Scan for the cell matching the given text and deliver its (X, Y) coordinate at center. 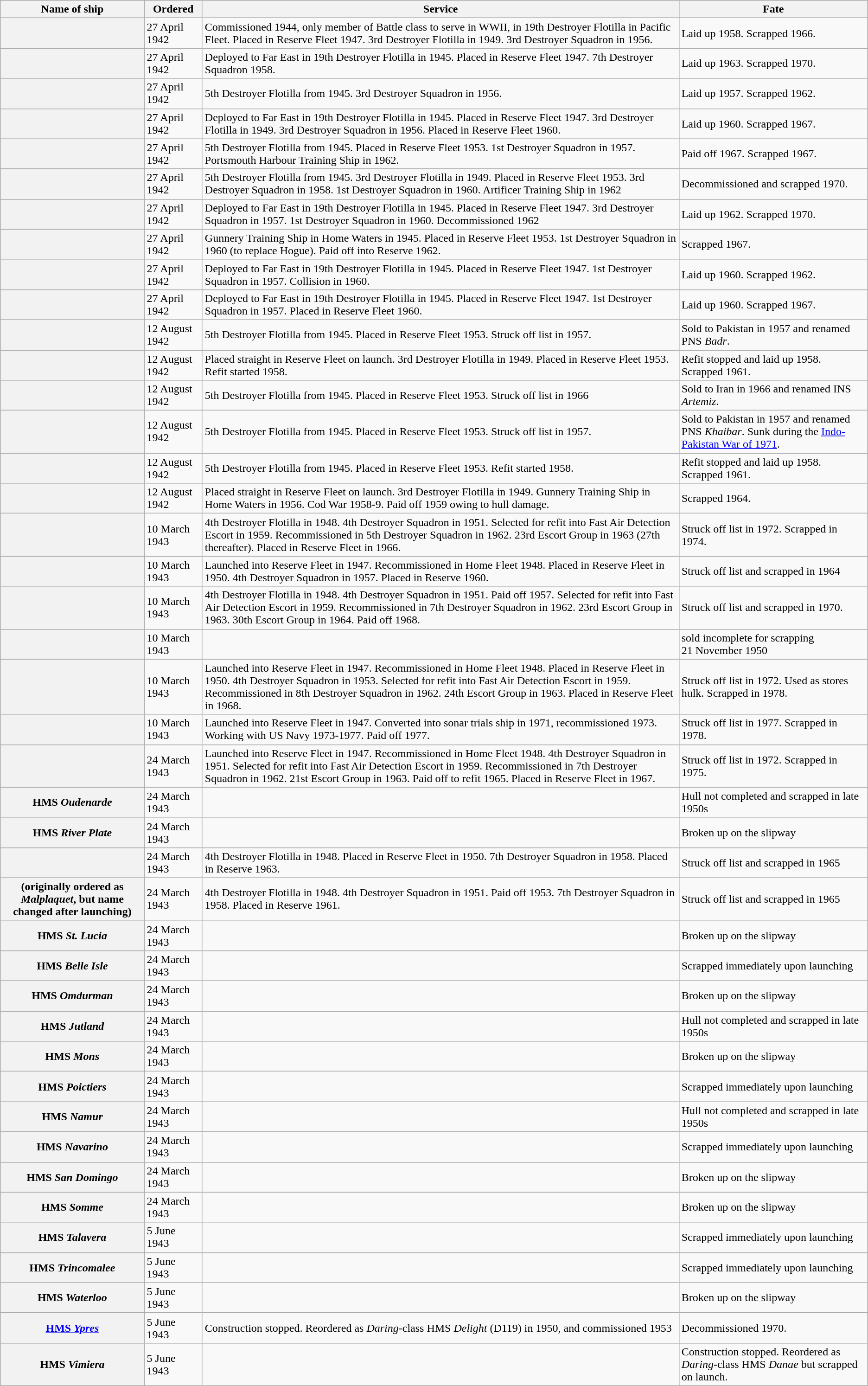
Decommissioned 1970. (773, 1328)
Placed straight in Reserve Fleet on launch. 3rd Destroyer Flotilla in 1949. Placed in Reserve Fleet 1953. Refit started 1958. (440, 365)
HMS Ypres (72, 1328)
Construction stopped. Reordered as Daring-class HMS Danae but scrapped on launch. (773, 1364)
HMS River Plate (72, 832)
HMS Omdurman (72, 996)
Construction stopped. Reordered as Daring-class HMS Delight (D119) in 1950, and commissioned 1953 (440, 1328)
(originally ordered as Malplaquet, but name changed after launching) (72, 899)
Laid up 1957. Scrapped 1962. (773, 94)
sold incomplete for scrapping 21 November 1950 (773, 644)
HMS Belle Isle (72, 966)
Name of ship (72, 9)
Struck off list in 1977. Scrapped in 1978. (773, 729)
HMS St. Lucia (72, 935)
5th Destroyer Flotilla from 1945. Placed in Reserve Fleet 1953. Refit started 1958. (440, 468)
Laid up 1963. Scrapped 1970. (773, 63)
Struck off list and scrapped in 1970. (773, 608)
Laid up 1960. Scrapped 1962. (773, 275)
Struck off list in 1972. Scrapped in 1974. (773, 535)
Decommissioned and scrapped 1970. (773, 184)
Sold to Pakistan in 1957 and renamed PNS Badr. (773, 335)
Deployed to Far East in 19th Destroyer Flotilla in 1945. Placed in Reserve Fleet 1947. 1st Destroyer Squadron in 1957. Collision in 1960. (440, 275)
HMS Oudenarde (72, 802)
Deployed to Far East in 19th Destroyer Flotilla in 1945. Placed in Reserve Fleet 1947. 7th Destroyer Squadron 1958. (440, 63)
HMS Trincomalee (72, 1267)
Scrapped 1967. (773, 244)
HMS Talavera (72, 1238)
Fate (773, 9)
HMS Waterloo (72, 1298)
Laid up 1962. Scrapped 1970. (773, 214)
HMS Namur (72, 1117)
Laid up 1958. Scrapped 1966. (773, 33)
Deployed to Far East in 19th Destroyer Flotilla in 1945. Placed in Reserve Fleet 1947. 1st Destroyer Squadron in 1957. Placed in Reserve Fleet 1960. (440, 304)
5th Destroyer Flotilla from 1945. 3rd Destroyer Squadron in 1956. (440, 94)
HMS Somme (72, 1207)
Struck off list in 1972. Used as stores hulk. Scrapped in 1978. (773, 687)
HMS Mons (72, 1057)
Struck off list in 1972. Scrapped in 1975. (773, 766)
HMS Navarino (72, 1147)
Struck off list and scrapped in 1964 (773, 571)
5th Destroyer Flotilla from 1945. Placed in Reserve Fleet 1953. Struck off list in 1966 (440, 395)
4th Destroyer Flotilla in 1948. Placed in Reserve Fleet in 1950. 7th Destroyer Squadron in 1958. Placed in Reserve 1963. (440, 863)
HMS Poictiers (72, 1086)
HMS San Domingo (72, 1177)
Scrapped 1964. (773, 498)
Sold to Iran in 1966 and renamed INS Artemiz. (773, 395)
Launched into Reserve Fleet in 1947. Converted into sonar trials ship in 1971, recommissioned 1973. Working with US Navy 1973-1977. Paid off 1977. (440, 729)
Ordered (173, 9)
4th Destroyer Flotilla in 1948. 4th Destroyer Squadron in 1951. Paid off 1953. 7th Destroyer Squadron in 1958. Placed in Reserve 1961. (440, 899)
Sold to Pakistan in 1957 and renamed PNS Khaibar. Sunk during the Indo-Pakistan War of 1971. (773, 432)
HMS Jutland (72, 1026)
HMS Vimiera (72, 1364)
Paid off 1967. Scrapped 1967. (773, 154)
Service (440, 9)
5th Destroyer Flotilla from 1945. Placed in Reserve Fleet 1953. 1st Destroyer Squadron in 1957. Portsmouth Harbour Training Ship in 1962. (440, 154)
